Find where the given text appears and provide that cell's center as [X, Y] coordinate. 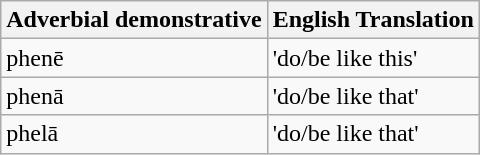
phenā [134, 96]
Adverbial demonstrative [134, 20]
English Translation [373, 20]
phenē [134, 58]
phelā [134, 134]
'do/be like this' [373, 58]
